Identify which cell holds the provided text, then report its [x, y] central coordinate. 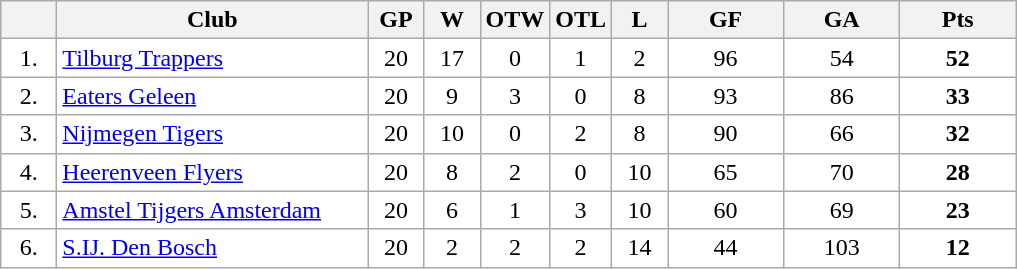
L [640, 20]
Pts [958, 20]
66 [842, 134]
GA [842, 20]
GF [726, 20]
90 [726, 134]
Eaters Geleen [212, 96]
Heerenveen Flyers [212, 172]
93 [726, 96]
60 [726, 210]
6. [29, 248]
103 [842, 248]
Club [212, 20]
OTL [581, 20]
Nijmegen Tigers [212, 134]
96 [726, 58]
70 [842, 172]
OTW [515, 20]
4. [29, 172]
23 [958, 210]
6 [452, 210]
28 [958, 172]
3. [29, 134]
86 [842, 96]
9 [452, 96]
14 [640, 248]
S.IJ. Den Bosch [212, 248]
5. [29, 210]
69 [842, 210]
2. [29, 96]
Amstel Tijgers Amsterdam [212, 210]
32 [958, 134]
12 [958, 248]
44 [726, 248]
54 [842, 58]
52 [958, 58]
Tilburg Trappers [212, 58]
65 [726, 172]
1. [29, 58]
17 [452, 58]
GP [396, 20]
W [452, 20]
33 [958, 96]
